Return the [X, Y] coordinate for the center point of the cell that contains the specified text.  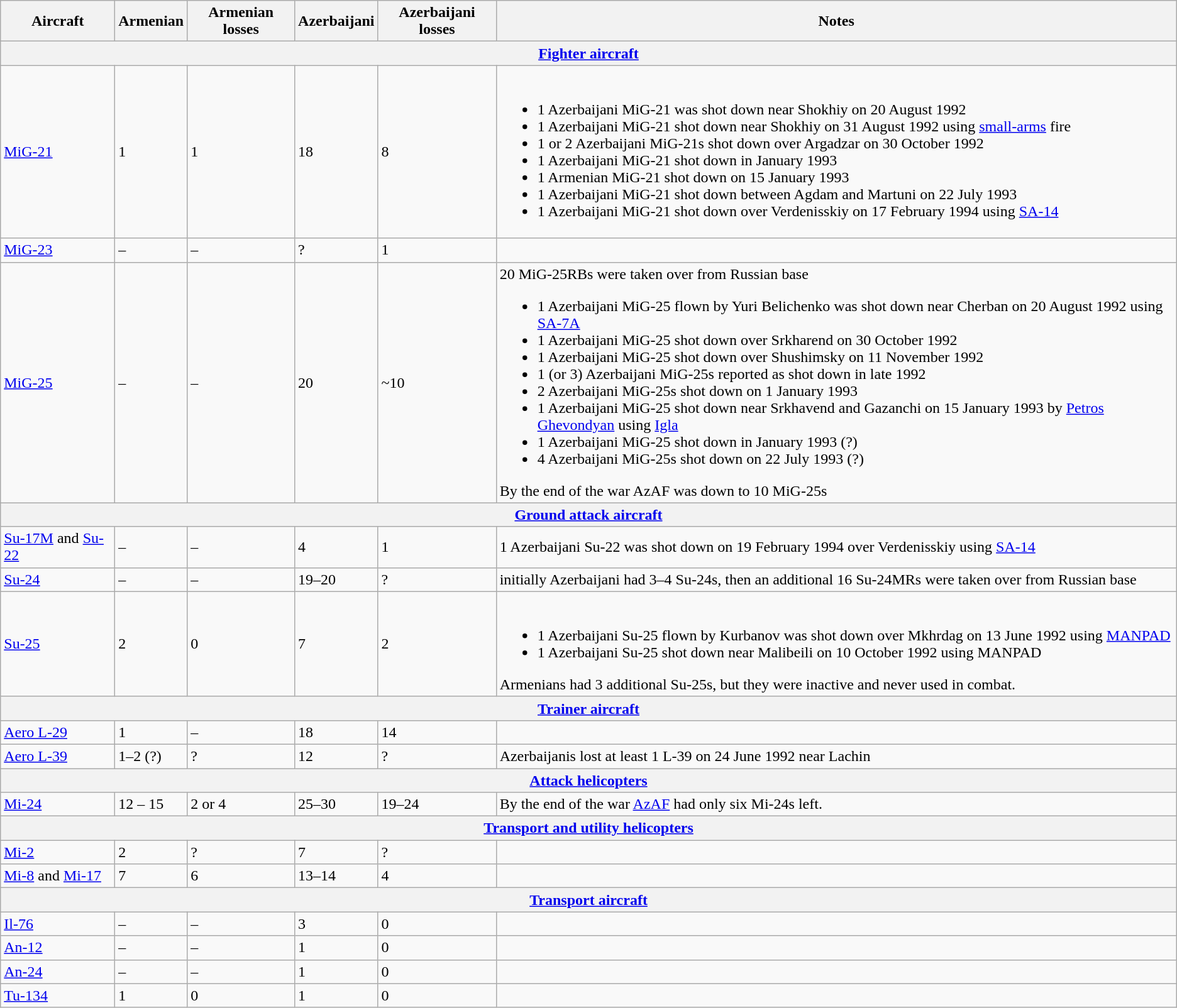
Azerbaijani losses [437, 21]
6 [241, 876]
Mi-2 [58, 852]
8 [437, 152]
Azerbaijanis lost at least 1 L-39 on 24 June 1992 near Lachin [836, 756]
MiG-23 [58, 250]
Azerbaijani [336, 21]
19–24 [437, 804]
12 [336, 756]
1–2 (?) [151, 756]
Notes [836, 21]
Il-76 [58, 924]
Su-17M and Su-22 [58, 547]
~10 [437, 382]
Mi-8 and Mi-17 [58, 876]
Aero L-29 [58, 732]
Transport aircraft [588, 900]
Fighter aircraft [588, 53]
Tu-134 [58, 995]
14 [437, 732]
13–14 [336, 876]
MiG-21 [58, 152]
An-24 [58, 972]
MiG-25 [58, 382]
Armenian [151, 21]
25–30 [336, 804]
Transport and utility helicopters [588, 828]
12 – 15 [151, 804]
Su-25 [58, 644]
2 or 4 [241, 804]
Armenian losses [241, 21]
Mi-24 [58, 804]
Ground attack aircraft [588, 515]
initially Azerbaijani had 3–4 Su-24s, then an additional 16 Su-24MRs were taken over from Russian base [836, 579]
Attack helicopters [588, 780]
20 [336, 382]
Aircraft [58, 21]
19–20 [336, 579]
Aero L-39 [58, 756]
An-12 [58, 948]
By the end of the war AzAF had only six Mi-24s left. [836, 804]
1 Azerbaijani Su-22 was shot down on 19 February 1994 over Verdenisskiy using SA-14 [836, 547]
3 [336, 924]
Trainer aircraft [588, 708]
Su-24 [58, 579]
